Locate the cell with the specified text and output its (X, Y) center coordinate. 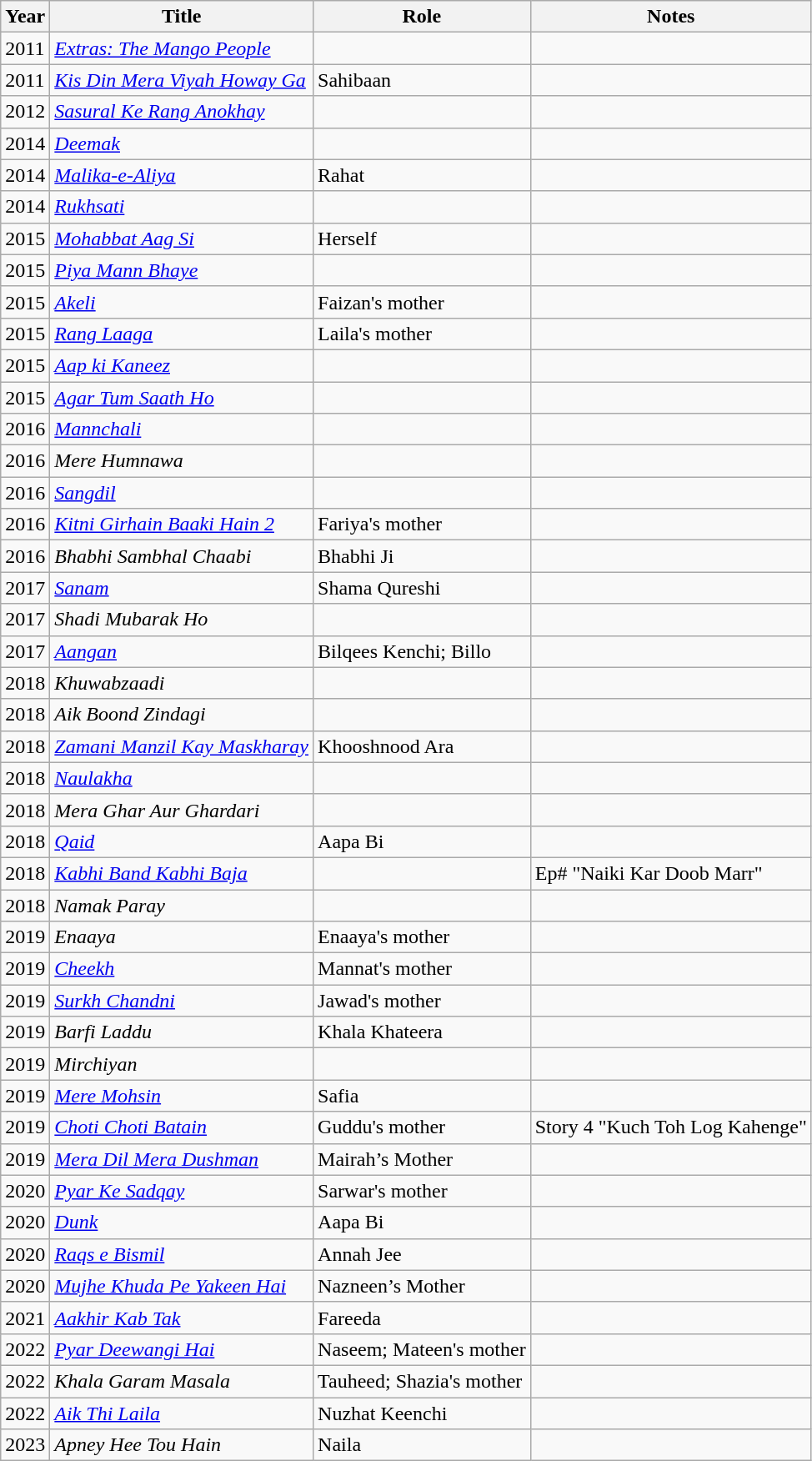
Nuzhat Keenchi (422, 1413)
Tauheed; Shazia's mother (422, 1381)
Zamani Manzil Kay Maskharay (182, 746)
Aik Boond Zindagi (182, 715)
Bilqees Kenchi; Billo (422, 651)
Jawad's mother (422, 1001)
Choti Choti Batain (182, 1127)
Khala Khateera (422, 1032)
Aangan (182, 651)
2021 (25, 1318)
Mujhe Khuda Pe Yakeen Hai (182, 1286)
Aap ki Kaneez (182, 365)
Story 4 "Kuch Toh Log Kahenge" (670, 1127)
Safia (422, 1096)
Mairah’s Mother (422, 1159)
2023 (25, 1445)
Khuwabzaadi (182, 683)
Kabhi Band Kabhi Baja (182, 873)
Aik Thi Laila (182, 1413)
Raqs e Bismil (182, 1254)
Dunk (182, 1223)
Khala Garam Masala (182, 1381)
Enaaya's mother (422, 937)
Year (25, 17)
Sangdil (182, 493)
Rang Laaga (182, 334)
Laila's mother (422, 334)
Pyar Ke Sadqay (182, 1191)
Namak Paray (182, 905)
Sahibaan (422, 80)
Aakhir Kab Tak (182, 1318)
Title (182, 17)
Sarwar's mother (422, 1191)
Naila (422, 1445)
Barfi Laddu (182, 1032)
Extras: The Mango People (182, 48)
Sanam (182, 588)
Malika-e-Aliya (182, 175)
Enaaya (182, 937)
Annah Jee (422, 1254)
Mohabbat Aag Si (182, 238)
Mera Dil Mera Dushman (182, 1159)
Mirchiyan (182, 1064)
Kitni Girhain Baaki Hain 2 (182, 525)
Apney Hee Tou Hain (182, 1445)
Bhabhi Sambhal Chaabi (182, 556)
Rukhsati (182, 207)
Sasural Ke Rang Anokhay (182, 112)
Shama Qureshi (422, 588)
Nazneen’s Mother (422, 1286)
Faizan's mother (422, 302)
Piya Mann Bhaye (182, 270)
Kis Din Mera Viyah Howay Ga (182, 80)
Mannchali (182, 429)
Notes (670, 17)
Guddu's mother (422, 1127)
Mannat's mother (422, 969)
Mera Ghar Aur Ghardari (182, 810)
Mere Humnawa (182, 461)
Bhabhi Ji (422, 556)
Agar Tum Saath Ho (182, 398)
Naulakha (182, 778)
Cheekh (182, 969)
Role (422, 17)
Surkh Chandni (182, 1001)
2012 (25, 112)
Rahat (422, 175)
Naseem; Mateen's mother (422, 1349)
Ep# "Naiki Kar Doob Marr" (670, 873)
Mere Mohsin (182, 1096)
Qaid (182, 841)
Pyar Deewangi Hai (182, 1349)
Akeli (182, 302)
Fareeda (422, 1318)
Khooshnood Ara (422, 746)
Fariya's mother (422, 525)
Shadi Mubarak Ho (182, 620)
Deemak (182, 143)
Herself (422, 238)
